Provide the (x, y) coordinate of the cell's center where the given text is located.  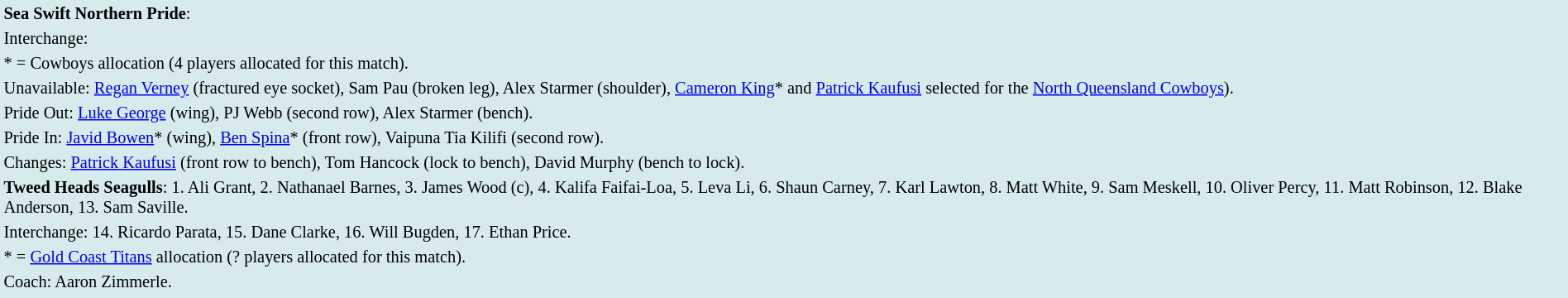
* = Gold Coast Titans allocation (? players allocated for this match). (784, 257)
Sea Swift Northern Pride: (784, 13)
* = Cowboys allocation (4 players allocated for this match). (784, 63)
Interchange: (784, 38)
Pride In: Javid Bowen* (wing), Ben Spina* (front row), Vaipuna Tia Kilifi (second row). (784, 137)
Coach: Aaron Zimmerle. (784, 281)
Interchange: 14. Ricardo Parata, 15. Dane Clarke, 16. Will Bugden, 17. Ethan Price. (784, 232)
Changes: Patrick Kaufusi (front row to bench), Tom Hancock (lock to bench), David Murphy (bench to lock). (784, 162)
Pride Out: Luke George (wing), PJ Webb (second row), Alex Starmer (bench). (784, 113)
